From the cell containing the given text, extract its center point as (x, y) coordinate. 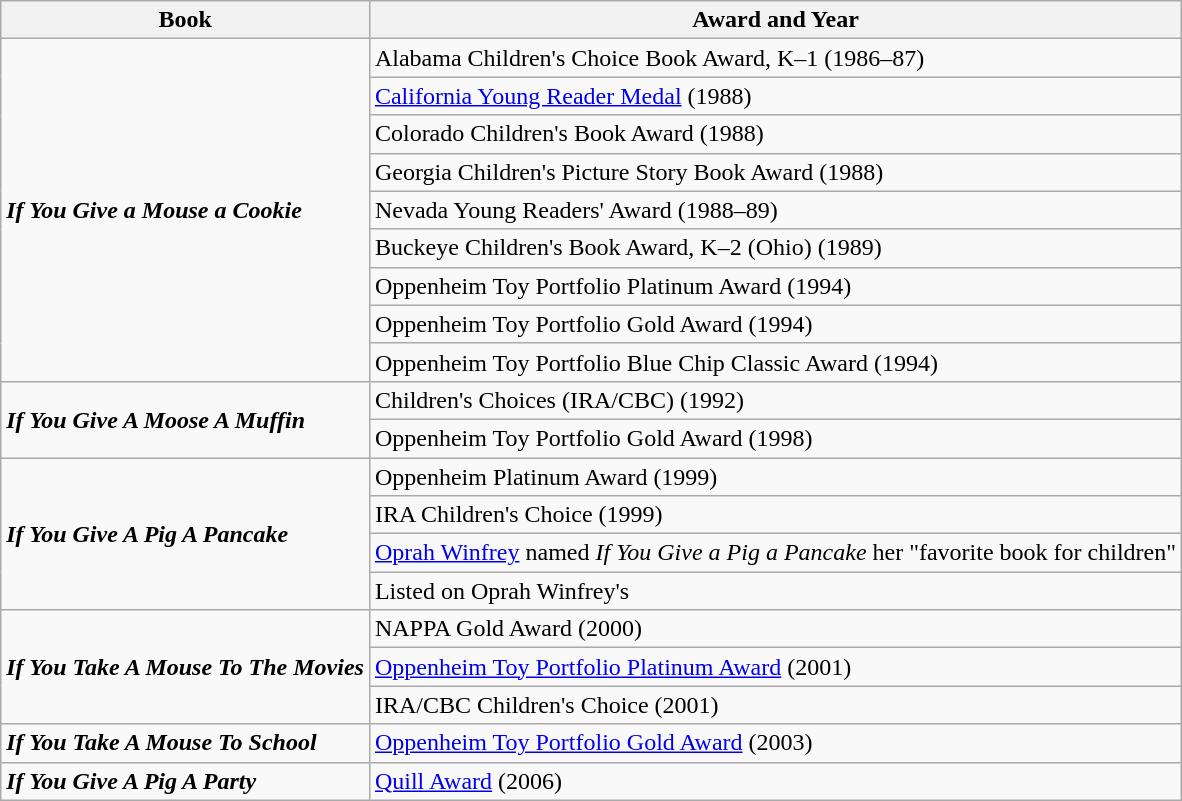
Oppenheim Toy Portfolio Platinum Award (1994) (775, 286)
Oppenheim Toy Portfolio Platinum Award (2001) (775, 667)
Book (186, 20)
Alabama Children's Choice Book Award, K–1 (1986–87) (775, 58)
Nevada Young Readers' Award (1988–89) (775, 210)
California Young Reader Medal (1988) (775, 96)
Colorado Children's Book Award (1988) (775, 134)
Quill Award (2006) (775, 781)
If You Take A Mouse To The Movies (186, 667)
If You Take A Mouse To School (186, 743)
Buckeye Children's Book Award, K–2 (Ohio) (1989) (775, 248)
Oppenheim Toy Portfolio Gold Award (2003) (775, 743)
Oppenheim Toy Portfolio Gold Award (1994) (775, 324)
Georgia Children's Picture Story Book Award (1988) (775, 172)
Award and Year (775, 20)
Oppenheim Toy Portfolio Gold Award (1998) (775, 438)
If You Give A Moose A Muffin (186, 419)
Children's Choices (IRA/CBC) (1992) (775, 400)
Oppenheim Platinum Award (1999) (775, 477)
NAPPA Gold Award (2000) (775, 629)
If You Give a Mouse a Cookie (186, 210)
Listed on Oprah Winfrey's (775, 591)
If You Give A Pig A Pancake (186, 534)
Oprah Winfrey named If You Give a Pig a Pancake her "favorite book for children" (775, 553)
Oppenheim Toy Portfolio Blue Chip Classic Award (1994) (775, 362)
IRA/CBC Children's Choice (2001) (775, 705)
IRA Children's Choice (1999) (775, 515)
If You Give A Pig A Party (186, 781)
